Identify which cell holds the provided text, then report its (X, Y) central coordinate. 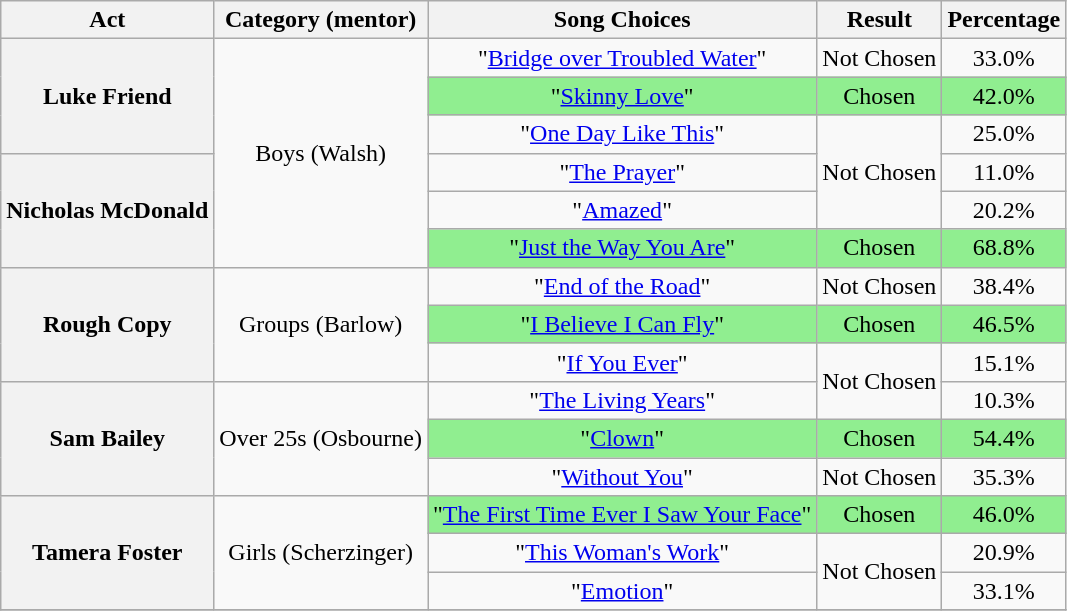
35.3% (1004, 477)
"Emotion" (622, 591)
46.5% (1004, 324)
"If You Ever" (622, 362)
Rough Copy (108, 324)
Sam Bailey (108, 438)
Category (mentor) (321, 20)
33.1% (1004, 591)
Girls (Scherzinger) (321, 553)
"The Living Years" (622, 400)
"Skinny Love" (622, 96)
Tamera Foster (108, 553)
"Amazed" (622, 210)
"The First Time Ever I Saw Your Face" (622, 515)
46.0% (1004, 515)
Over 25s (Osbourne) (321, 438)
"Just the Way You Are" (622, 248)
10.3% (1004, 400)
20.9% (1004, 553)
"Clown" (622, 438)
Luke Friend (108, 96)
Result (880, 20)
Act (108, 20)
54.4% (1004, 438)
"Bridge over Troubled Water" (622, 58)
Nicholas McDonald (108, 210)
25.0% (1004, 134)
"One Day Like This" (622, 134)
33.0% (1004, 58)
68.8% (1004, 248)
15.1% (1004, 362)
Boys (Walsh) (321, 153)
"Without You" (622, 477)
"The Prayer" (622, 172)
Song Choices (622, 20)
42.0% (1004, 96)
Percentage (1004, 20)
"End of the Road" (622, 286)
Groups (Barlow) (321, 324)
38.4% (1004, 286)
11.0% (1004, 172)
"This Woman's Work" (622, 553)
20.2% (1004, 210)
"I Believe I Can Fly" (622, 324)
